Return the [x, y] coordinate for the center point of the cell that contains the specified text.  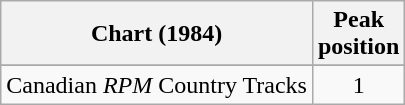
Chart (1984) [157, 34]
Canadian RPM Country Tracks [157, 85]
1 [358, 85]
Peakposition [358, 34]
